Identify which cell holds the provided text, then report its (X, Y) central coordinate. 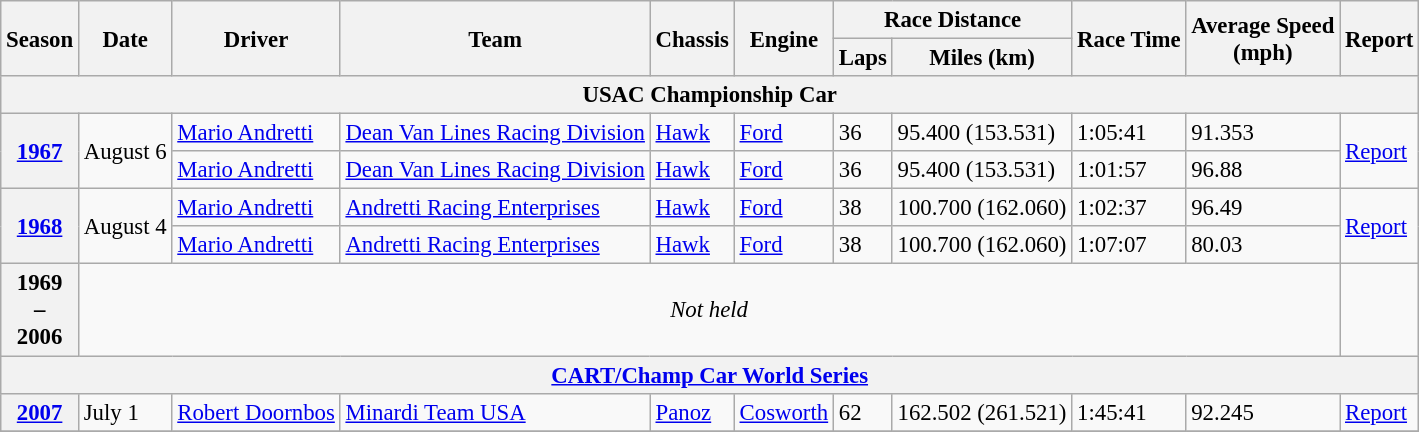
Average Speed(mph) (1263, 38)
Date (125, 38)
Robert Doornbos (256, 412)
Chassis (692, 38)
Not held (708, 310)
Laps (862, 58)
1968 (40, 226)
Season (40, 38)
1:02:37 (1129, 208)
96.88 (1263, 170)
1:01:57 (1129, 170)
Minardi Team USA (495, 412)
August 4 (125, 226)
96.49 (1263, 208)
Driver (256, 38)
2007 (40, 412)
92.245 (1263, 412)
1:07:07 (1129, 245)
USAC Championship Car (710, 95)
1:45:41 (1129, 412)
62 (862, 412)
Race Time (1129, 38)
Race Distance (952, 20)
July 1 (125, 412)
August 6 (125, 152)
91.353 (1263, 133)
Team (495, 38)
Panoz (692, 412)
Cosworth (784, 412)
1969–2006 (40, 310)
1967 (40, 152)
CART/Champ Car World Series (710, 375)
1:05:41 (1129, 133)
Miles (km) (982, 58)
80.03 (1263, 245)
Engine (784, 38)
162.502 (261.521) (982, 412)
